Identify which cell holds the provided text, then report its [X, Y] central coordinate. 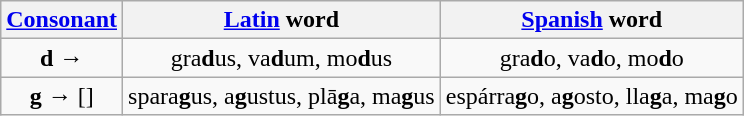
gradus, vadum, modus [282, 58]
d → [62, 58]
grado, vado, modo [592, 58]
sparagus, agustus, plāga, magus [282, 96]
Spanish word [592, 20]
espárrago, agosto, llaga, mago [592, 96]
Consonant [62, 20]
g → [] [62, 96]
Latin word [282, 20]
